Find where the given text appears and provide that cell's center as (X, Y) coordinate. 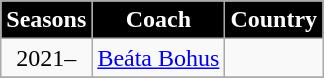
Coach (158, 20)
Country (274, 20)
Beáta Bohus (158, 58)
2021– (46, 58)
Seasons (46, 20)
